Search for the cell housing the specified text and yield its (x, y) center coordinate. 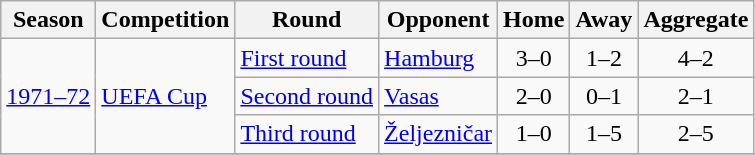
Round (307, 20)
3–0 (534, 58)
4–2 (696, 58)
Third round (307, 134)
Second round (307, 96)
1–0 (534, 134)
2–0 (534, 96)
Opponent (438, 20)
Competition (166, 20)
1–2 (604, 58)
1–5 (604, 134)
2–1 (696, 96)
2–5 (696, 134)
First round (307, 58)
0–1 (604, 96)
Away (604, 20)
Hamburg (438, 58)
Season (48, 20)
Željezničar (438, 134)
Home (534, 20)
1971–72 (48, 96)
Vasas (438, 96)
Aggregate (696, 20)
UEFA Cup (166, 96)
